Locate the cell with the specified text and output its (X, Y) center coordinate. 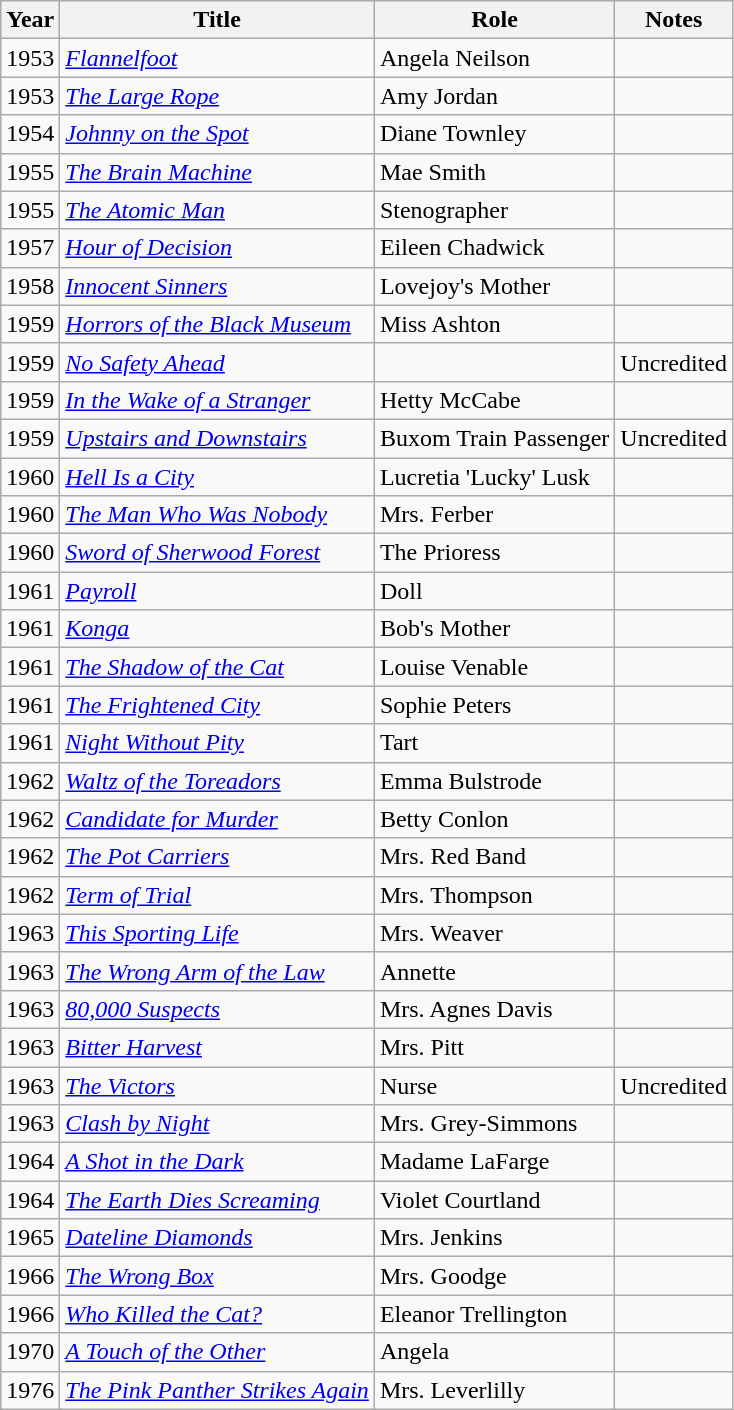
Flannelfoot (218, 58)
Hetty McCabe (494, 400)
No Safety Ahead (218, 362)
Betty Conlon (494, 819)
Annette (494, 971)
The Atomic Man (218, 210)
This Sporting Life (218, 933)
The Wrong Arm of the Law (218, 971)
Violet Courtland (494, 1200)
Mrs. Grey-Simmons (494, 1124)
1957 (30, 248)
Dateline Diamonds (218, 1238)
Mae Smith (494, 172)
Mrs. Thompson (494, 895)
Johnny on the Spot (218, 134)
Eleanor Trellington (494, 1314)
Mrs. Red Band (494, 857)
Madame LaFarge (494, 1162)
1965 (30, 1238)
Miss Ashton (494, 324)
Lovejoy's Mother (494, 286)
Who Killed the Cat? (218, 1314)
The Pot Carriers (218, 857)
Stenographer (494, 210)
Eileen Chadwick (494, 248)
In the Wake of a Stranger (218, 400)
The Prioress (494, 553)
The Pink Panther Strikes Again (218, 1390)
Lucretia 'Lucky' Lusk (494, 477)
Angela Neilson (494, 58)
The Man Who Was Nobody (218, 515)
Upstairs and Downstairs (218, 438)
Role (494, 20)
A Shot in the Dark (218, 1162)
Payroll (218, 591)
Term of Trial (218, 895)
Louise Venable (494, 667)
Angela (494, 1352)
Tart (494, 743)
Sophie Peters (494, 705)
1954 (30, 134)
Sword of Sherwood Forest (218, 553)
Diane Townley (494, 134)
Hour of Decision (218, 248)
Bitter Harvest (218, 1047)
Waltz of the Toreadors (218, 781)
Mrs. Pitt (494, 1047)
Mrs. Agnes Davis (494, 1009)
Night Without Pity (218, 743)
The Frightened City (218, 705)
Innocent Sinners (218, 286)
1976 (30, 1390)
The Brain Machine (218, 172)
Nurse (494, 1085)
Clash by Night (218, 1124)
Emma Bulstrode (494, 781)
Mrs. Leverlilly (494, 1390)
Bob's Mother (494, 629)
The Victors (218, 1085)
Amy Jordan (494, 96)
Candidate for Murder (218, 819)
Notes (674, 20)
A Touch of the Other (218, 1352)
Title (218, 20)
Buxom Train Passenger (494, 438)
Hell Is a City (218, 477)
The Shadow of the Cat (218, 667)
1970 (30, 1352)
Horrors of the Black Museum (218, 324)
The Earth Dies Screaming (218, 1200)
Mrs. Jenkins (494, 1238)
Year (30, 20)
Mrs. Goodge (494, 1276)
The Wrong Box (218, 1276)
Mrs. Weaver (494, 933)
The Large Rope (218, 96)
Mrs. Ferber (494, 515)
80,000 Suspects (218, 1009)
Doll (494, 591)
Konga (218, 629)
1958 (30, 286)
